Capture the cell that displays the provided text and extract its (x, y) central coordinate. 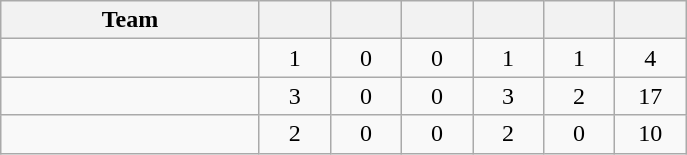
4 (650, 58)
Team (130, 20)
10 (650, 134)
17 (650, 96)
